Locate the cell with the specified text and output its (X, Y) center coordinate. 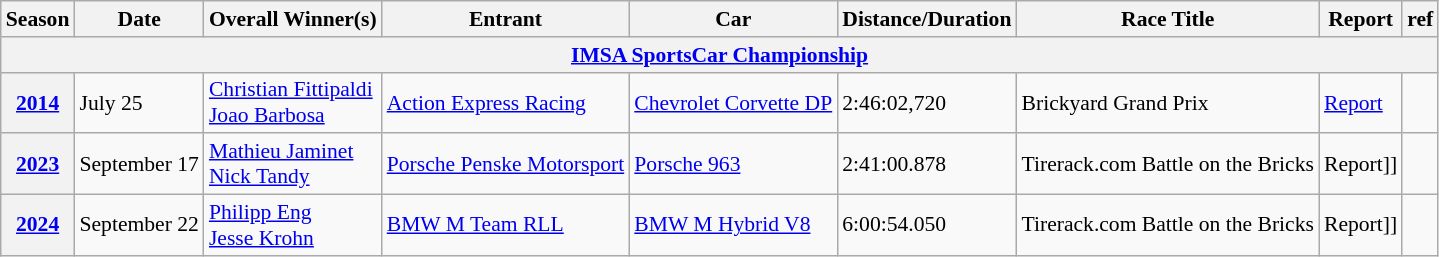
Chevrolet Corvette DP (733, 102)
6:00:54.050 (926, 226)
ref (1420, 19)
July 25 (138, 102)
Brickyard Grand Prix (1167, 102)
Porsche 963 (733, 164)
Mathieu Jaminet Nick Tandy (293, 164)
Season (38, 19)
2:41:00.878 (926, 164)
Entrant (506, 19)
Christian Fittipaldi Joao Barbosa (293, 102)
BMW M Team RLL (506, 226)
BMW M Hybrid V8 (733, 226)
IMSA SportsCar Championship (720, 55)
Overall Winner(s) (293, 19)
Philipp Eng Jesse Krohn (293, 226)
Car (733, 19)
September 22 (138, 226)
2:46:02,720 (926, 102)
Action Express Racing (506, 102)
Date (138, 19)
Porsche Penske Motorsport (506, 164)
2014 (38, 102)
2023 (38, 164)
Race Title (1167, 19)
September 17 (138, 164)
2024 (38, 226)
Distance/Duration (926, 19)
